Pinpoint the cell where the given text exists, returning its [X, Y] midpoint coordinate. 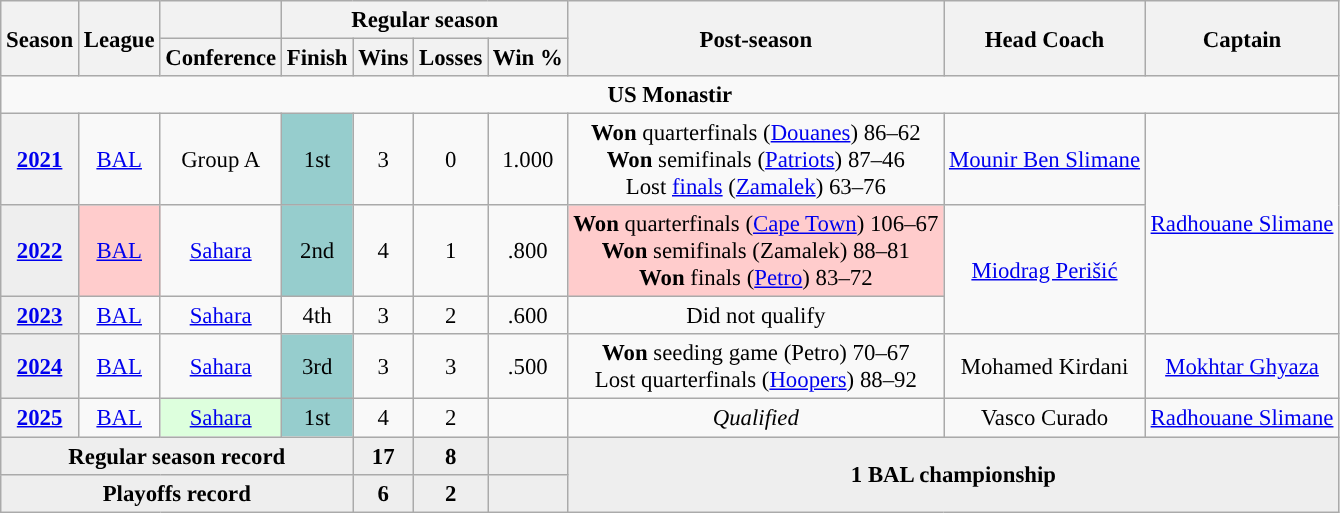
Finish [316, 58]
Season [40, 38]
Conference [221, 58]
1 BAL championship [954, 474]
2024 [40, 366]
Mokhtar Ghyaza [1242, 366]
2nd [316, 251]
.600 [528, 316]
2022 [40, 251]
US Monastir [670, 95]
Mohamed Kirdani [1045, 366]
Mounir Ben Slimane [1045, 160]
8 [451, 456]
Win % [528, 58]
Qualified [756, 418]
0 [451, 160]
Captain [1242, 38]
Did not qualify [756, 316]
Wins [384, 58]
Vasco Curado [1045, 418]
4th [316, 316]
2023 [40, 316]
Regular season [424, 20]
2025 [40, 418]
.800 [528, 251]
Post-season [756, 38]
1.000 [528, 160]
3rd [316, 366]
6 [384, 493]
2021 [40, 160]
Losses [451, 58]
Regular season record [177, 456]
Miodrag Perišić [1045, 270]
Playoffs record [177, 493]
Won seeding game (Petro) 70–67Lost quarterfinals (Hoopers) 88–92 [756, 366]
Head Coach [1045, 38]
Won quarterfinals (Douanes) 86–62Won semifinals (Patriots) 87–46Lost finals (Zamalek) 63–76 [756, 160]
17 [384, 456]
Group A [221, 160]
League [118, 38]
.500 [528, 366]
Won quarterfinals (Cape Town) 106–67Won semifinals (Zamalek) 88–81Won finals (Petro) 83–72 [756, 251]
1 [451, 251]
